Capture the cell that displays the provided text and extract its (X, Y) central coordinate. 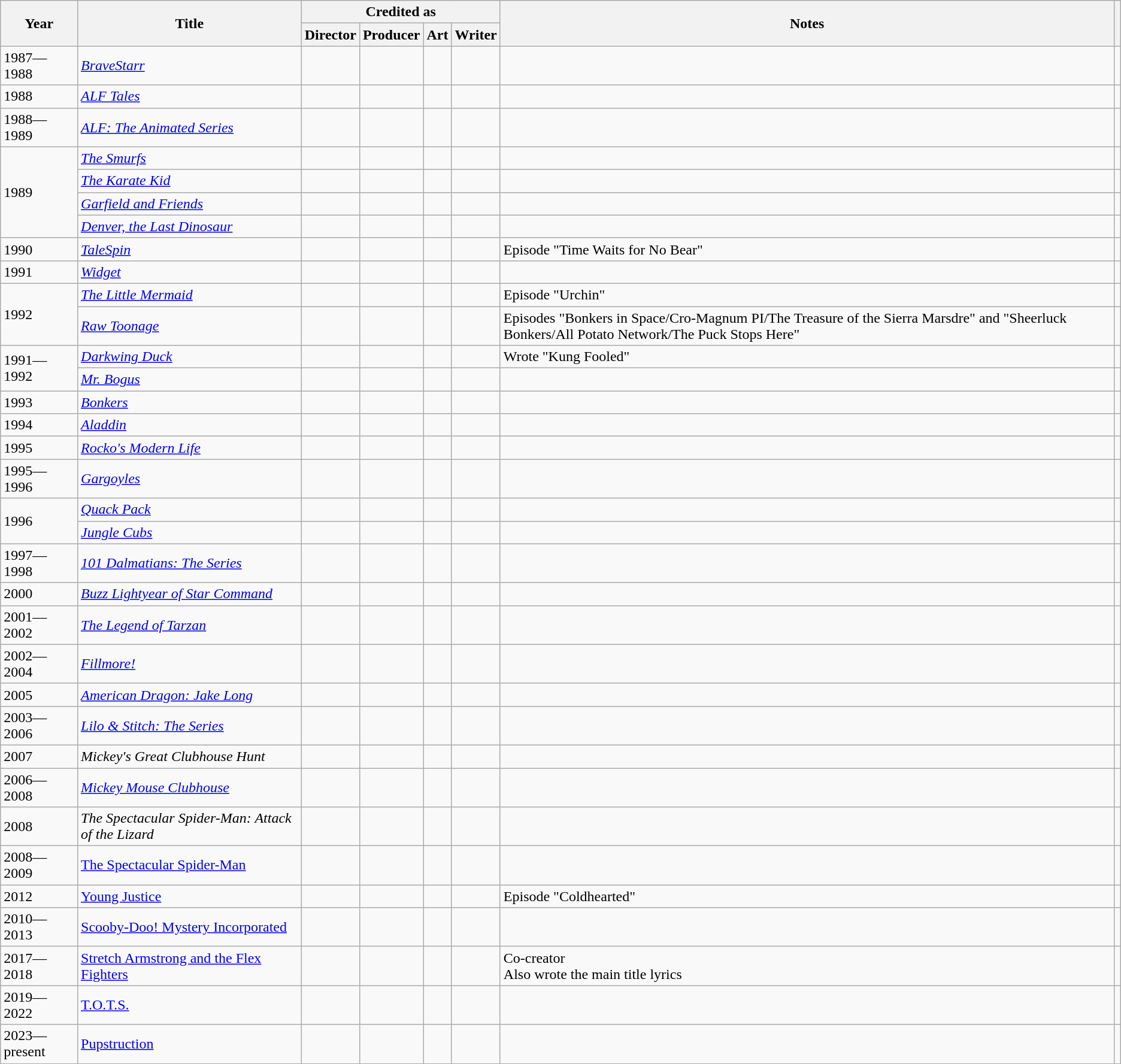
The Smurfs (190, 158)
Scooby-Doo! Mystery Incorporated (190, 927)
Buzz Lightyear of Star Command (190, 594)
1994 (40, 425)
1991—1992 (40, 368)
Episode "Time Waits for No Bear" (807, 249)
1996 (40, 521)
Jungle Cubs (190, 532)
2008—2009 (40, 866)
Title (190, 23)
Pupstruction (190, 1044)
Rocko's Modern Life (190, 448)
Young Justice (190, 896)
2005 (40, 695)
Wrote "Kung Fooled" (807, 357)
1988 (40, 96)
2006—2008 (40, 787)
Co-creatorAlso wrote the main title lyrics (807, 966)
Fillmore! (190, 663)
Director (331, 35)
2000 (40, 594)
Bonkers (190, 402)
Widget (190, 272)
T.O.T.S. (190, 1005)
Episode "Coldhearted" (807, 896)
101 Dalmatians: The Series (190, 563)
The Spectacular Spider-Man: Attack of the Lizard (190, 826)
Raw Toonage (190, 326)
2012 (40, 896)
1995 (40, 448)
Credited as (401, 12)
1995—1996 (40, 479)
2017—2018 (40, 966)
BraveStarr (190, 66)
2010—2013 (40, 927)
Episode "Urchin" (807, 295)
1991 (40, 272)
Stretch Armstrong and the Flex Fighters (190, 966)
2003—2006 (40, 726)
Mickey Mouse Clubhouse (190, 787)
Garfield and Friends (190, 204)
Year (40, 23)
The Legend of Tarzan (190, 625)
Notes (807, 23)
2007 (40, 756)
ALF Tales (190, 96)
Mr. Bogus (190, 380)
The Little Mermaid (190, 295)
Writer (475, 35)
TaleSpin (190, 249)
Episodes "Bonkers in Space/Cro-Magnum PI/The Treasure of the Sierra Marsdre" and "Sheerluck Bonkers/All Potato Network/The Puck Stops Here" (807, 326)
ALF: The Animated Series (190, 127)
Denver, the Last Dinosaur (190, 226)
1997—1998 (40, 563)
2002—2004 (40, 663)
2023—present (40, 1044)
Mickey's Great Clubhouse Hunt (190, 756)
1989 (40, 192)
Gargoyles (190, 479)
2019—2022 (40, 1005)
1988—1989 (40, 127)
Producer (392, 35)
1993 (40, 402)
Aladdin (190, 425)
Darkwing Duck (190, 357)
Quack Pack (190, 510)
Art (437, 35)
American Dragon: Jake Long (190, 695)
1992 (40, 314)
Lilo & Stitch: The Series (190, 726)
The Karate Kid (190, 181)
The Spectacular Spider-Man (190, 866)
2008 (40, 826)
1987—1988 (40, 66)
1990 (40, 249)
2001—2002 (40, 625)
